Provide the [x, y] coordinate of the cell's center where the given text is located.  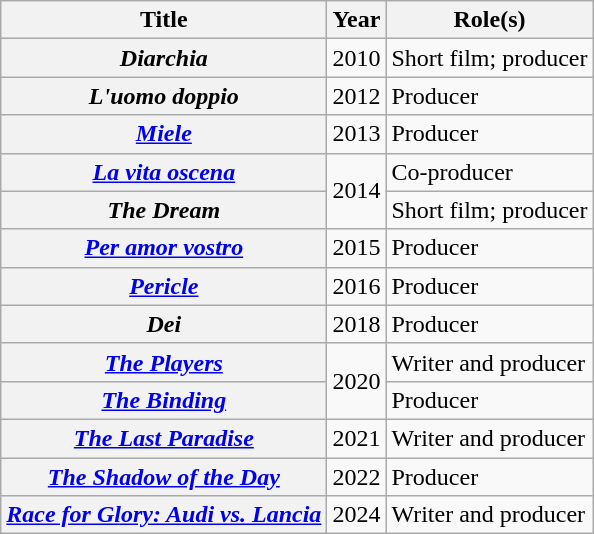
Pericle [164, 286]
The Binding [164, 400]
2024 [356, 515]
2013 [356, 134]
2015 [356, 248]
2012 [356, 96]
2018 [356, 324]
2014 [356, 191]
Race for Glory: Audi vs. Lancia [164, 515]
Miele [164, 134]
2021 [356, 438]
The Players [164, 362]
L'uomo doppio [164, 96]
2020 [356, 381]
The Last Paradise [164, 438]
Role(s) [490, 20]
Title [164, 20]
Dei [164, 324]
The Dream [164, 210]
Co-producer [490, 172]
La vita oscena [164, 172]
Year [356, 20]
The Shadow of the Day [164, 477]
2022 [356, 477]
Diarchia [164, 58]
2016 [356, 286]
Per amor vostro [164, 248]
2010 [356, 58]
